For the text-containing cell, return its midpoint in [x, y] coordinate format. 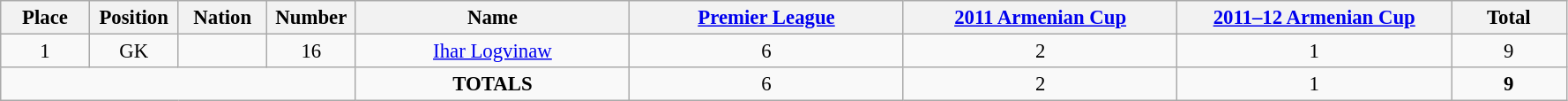
Number [312, 18]
Ihar Logvinaw [492, 51]
GK [134, 51]
2011 Armenian Cup [1041, 18]
Total [1510, 18]
Position [134, 18]
Premier League [767, 18]
2011–12 Armenian Cup [1314, 18]
TOTALS [492, 84]
Place [46, 18]
Nation [222, 18]
Name [492, 18]
16 [312, 51]
